Find where the given text appears and provide that cell's center as [X, Y] coordinate. 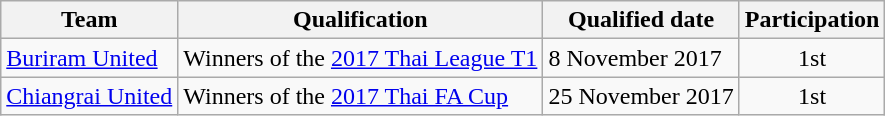
Winners of the 2017 Thai League T1 [360, 58]
8 November 2017 [641, 58]
Winners of the 2017 Thai FA Cup [360, 96]
Qualification [360, 20]
Team [90, 20]
25 November 2017 [641, 96]
Participation [812, 20]
Buriram United [90, 58]
Qualified date [641, 20]
Chiangrai United [90, 96]
